Return the [X, Y] coordinate for the center point of the cell that contains the specified text.  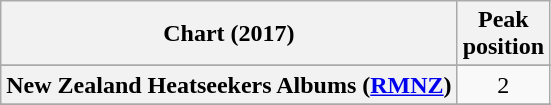
Peak position [503, 34]
2 [503, 85]
Chart (2017) [229, 34]
New Zealand Heatseekers Albums (RMNZ) [229, 85]
